Detect which cell encompasses the target text, then output its [X, Y] center coordinate. 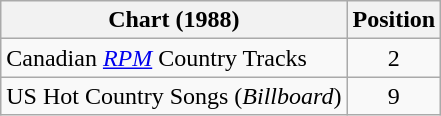
Chart (1988) [174, 20]
Position [394, 20]
Canadian RPM Country Tracks [174, 58]
2 [394, 58]
US Hot Country Songs (Billboard) [174, 96]
9 [394, 96]
